Output the [X, Y] coordinate of the center of the cell containing the given text.  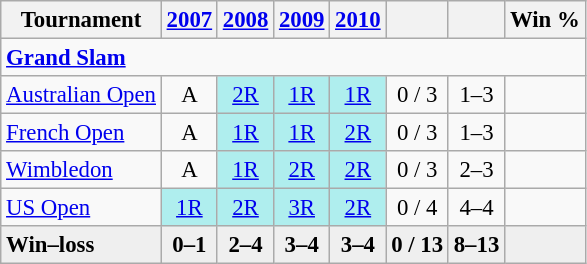
French Open [82, 133]
3R [302, 208]
Tournament [82, 20]
0 / 4 [418, 208]
US Open [82, 208]
2007 [189, 20]
2–4 [245, 245]
2009 [302, 20]
Wimbledon [82, 170]
2010 [358, 20]
Win % [545, 20]
2–3 [476, 170]
0–1 [189, 245]
0 / 13 [418, 245]
Australian Open [82, 95]
Grand Slam [293, 58]
4–4 [476, 208]
8–13 [476, 245]
Win–loss [82, 245]
2008 [245, 20]
